Find where the given text appears and provide that cell's center as [x, y] coordinate. 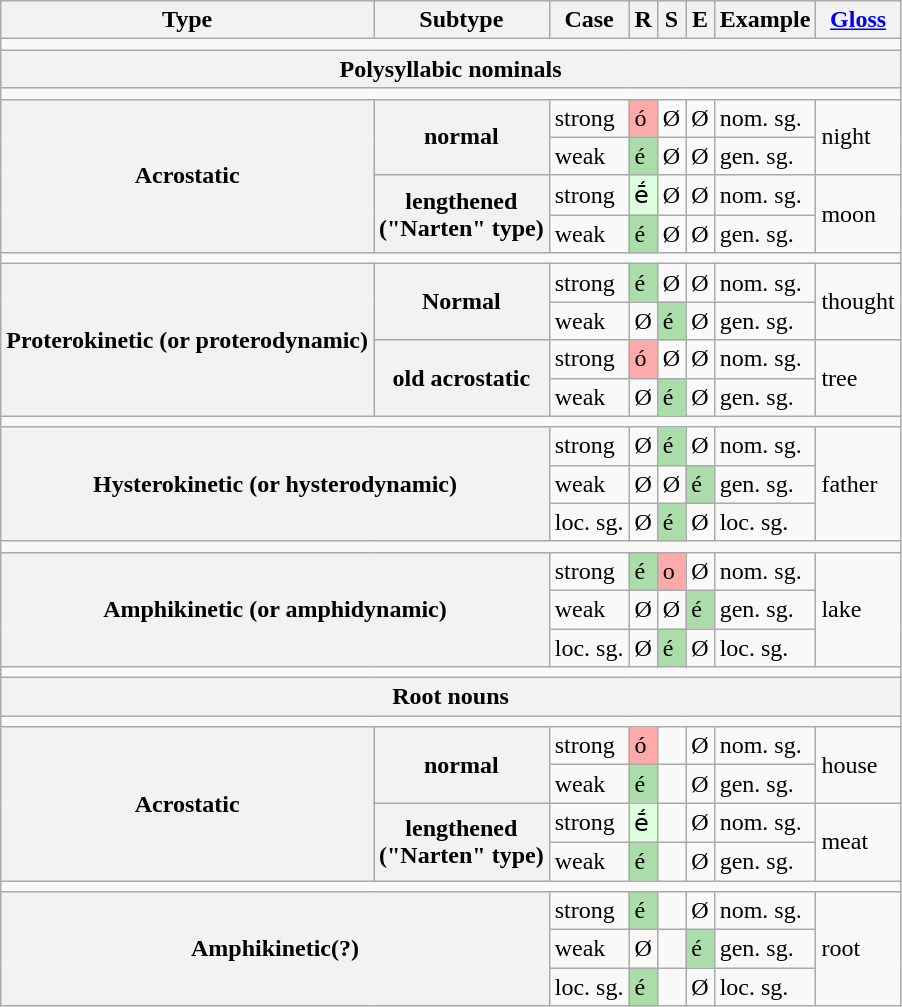
Proterokinetic (or proterodynamic) [188, 340]
house [858, 765]
Subtype [462, 20]
old acrostatic [462, 378]
Hysterokinetic (or hysterodynamic) [275, 484]
R [643, 20]
Type [188, 20]
Root nouns [451, 697]
root [858, 949]
moon [858, 214]
S [671, 20]
Amphikinetic (or amphidynamic) [275, 609]
o [671, 571]
father [858, 484]
Case [589, 20]
Normal [462, 302]
tree [858, 378]
night [858, 137]
Gloss [858, 20]
E [700, 20]
Amphikinetic(?) [275, 949]
Polysyllabic nominals [451, 69]
meat [858, 842]
Example [765, 20]
lake [858, 609]
thought [858, 302]
